Pinpoint the cell where the given text exists, returning its (X, Y) midpoint coordinate. 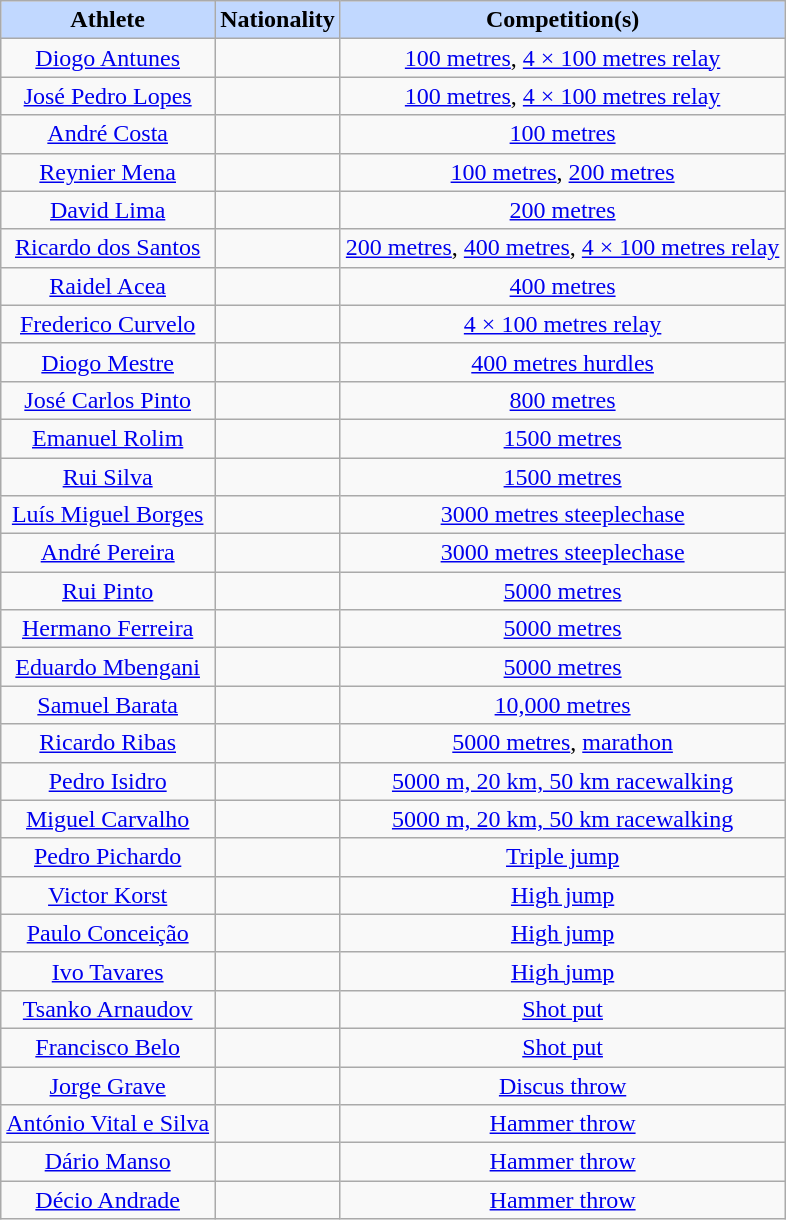
Diogo Antunes (108, 58)
Emanuel Rolim (108, 438)
Décio Andrade (108, 1200)
Miguel Carvalho (108, 819)
100 metres, 200 metres (562, 172)
Pedro Pichardo (108, 857)
André Pereira (108, 553)
Ivo Tavares (108, 971)
Hermano Ferreira (108, 629)
Raidel Acea (108, 286)
Nationality (278, 20)
Triple jump (562, 857)
Francisco Belo (108, 1047)
José Carlos Pinto (108, 400)
José Pedro Lopes (108, 96)
Competition(s) (562, 20)
David Lima (108, 210)
10,000 metres (562, 705)
100 metres (562, 134)
Pedro Isidro (108, 781)
Athlete (108, 20)
Paulo Conceição (108, 933)
Jorge Grave (108, 1085)
Discus throw (562, 1085)
5000 metres, marathon (562, 743)
Ricardo dos Santos (108, 248)
200 metres (562, 210)
António Vital e Silva (108, 1124)
André Costa (108, 134)
Victor Korst (108, 895)
400 metres hurdles (562, 362)
Frederico Curvelo (108, 324)
Reynier Mena (108, 172)
Dário Manso (108, 1162)
Tsanko Arnaudov (108, 1009)
Samuel Barata (108, 705)
200 metres, 400 metres, 4 × 100 metres relay (562, 248)
Rui Silva (108, 477)
400 metres (562, 286)
Rui Pinto (108, 591)
Diogo Mestre (108, 362)
Luís Miguel Borges (108, 515)
Ricardo Ribas (108, 743)
4 × 100 metres relay (562, 324)
Eduardo Mbengani (108, 667)
800 metres (562, 400)
